From the cell containing the given text, extract its center point as (x, y) coordinate. 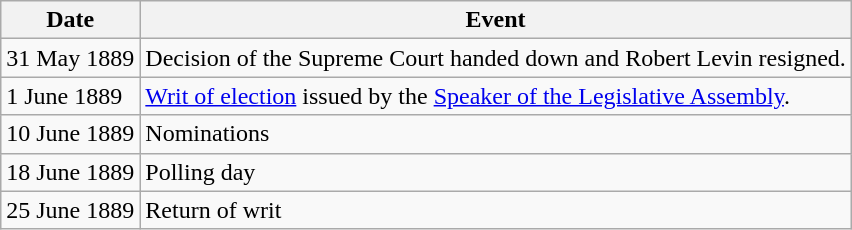
Event (496, 20)
Date (70, 20)
1 June 1889 (70, 96)
31 May 1889 (70, 58)
Return of writ (496, 210)
Decision of the Supreme Court handed down and Robert Levin resigned. (496, 58)
Polling day (496, 172)
Writ of election issued by the Speaker of the Legislative Assembly. (496, 96)
25 June 1889 (70, 210)
18 June 1889 (70, 172)
Nominations (496, 134)
10 June 1889 (70, 134)
